Find where the given text appears and provide that cell's center as (x, y) coordinate. 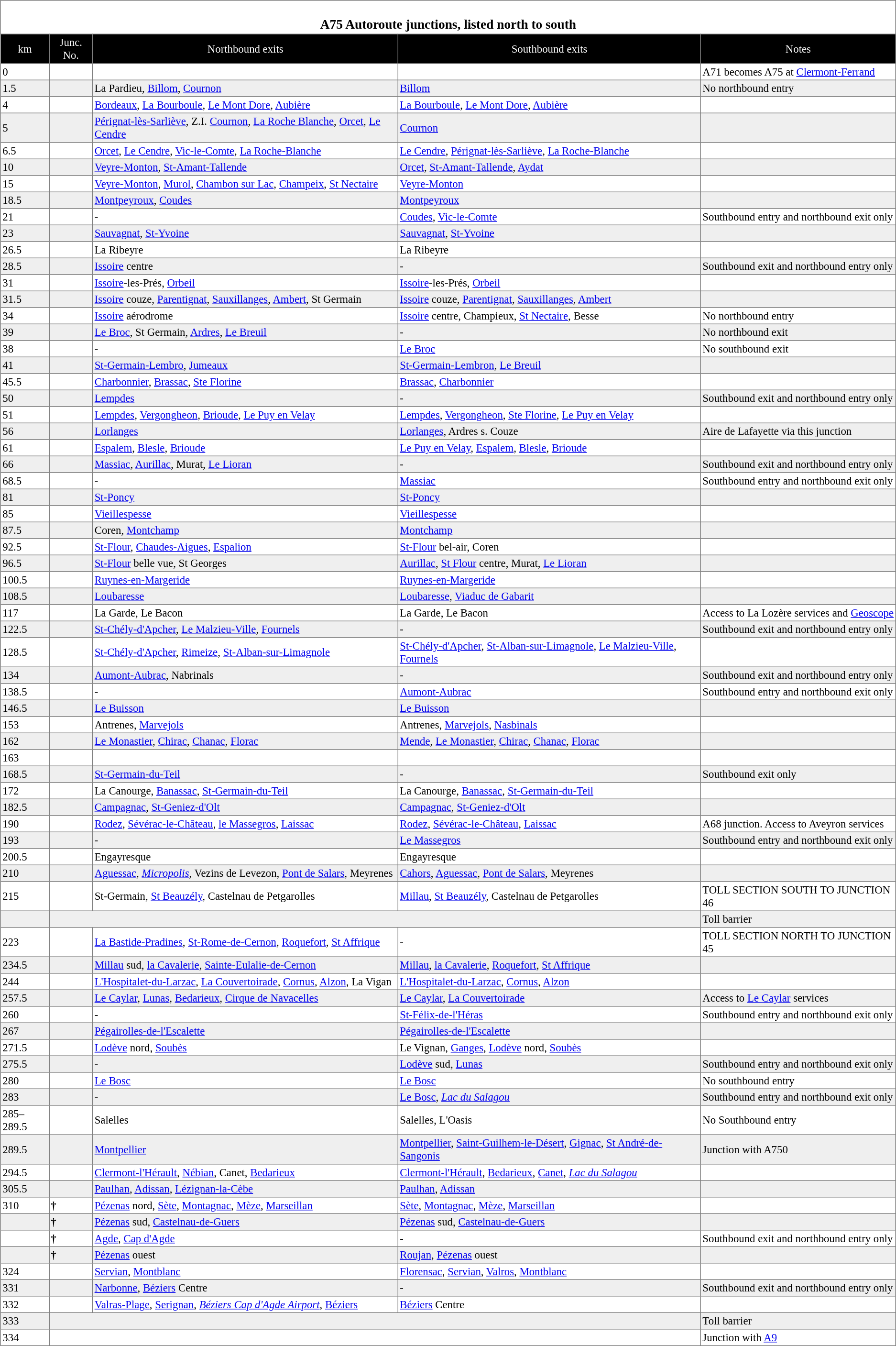
190 (25, 824)
168.5 (25, 774)
Pérignat-lès-Sarliève, Z.I. Cournon, La Roche Blanche, Orcet, Le Cendre (246, 128)
215 (25, 896)
Narbonne, Béziers Centre (246, 1288)
294.5 (25, 1172)
Charbonnier, Brassac, Ste Florine (246, 382)
193 (25, 840)
TOLL SECTION SOUTH TO JUNCTION 46 (798, 896)
Southbound exits (550, 49)
L'Hospitalet-du-Larzac, Cornus, Alzon (550, 982)
Antrenes, Marvejols (246, 725)
No southbound entry (798, 1081)
96.5 (25, 563)
Clermont-l'Hérault, Nébian, Canet, Bedarieux (246, 1172)
Lorlanges (246, 431)
21 (25, 217)
Montpellier (246, 1149)
Mende, Le Monastier, Chirac, Chanac, Florac (550, 741)
Le Broc (550, 349)
117 (25, 613)
162 (25, 741)
6.5 (25, 151)
100.5 (25, 580)
66 (25, 464)
Agde, Cap d'Agde (246, 1238)
Le Puy en Velay, Espalem, Blesle, Brioude (550, 448)
45.5 (25, 382)
Le Broc, St Germain, Ardres, Le Breuil (246, 332)
Veyre-Monton (550, 184)
Lempdes (246, 398)
0 (25, 72)
Northbound exits (246, 49)
Rodez, Sévérac-le-Château, Laissac (550, 824)
Aumont-Aubrac (550, 692)
Junction with A750 (798, 1149)
163 (25, 758)
St-Germain-du-Teil (246, 774)
51 (25, 415)
Antrenes, Marvejols, Nasbinals (550, 725)
Brassac, Charbonnier (550, 382)
56 (25, 431)
Cournon (550, 128)
Veyre-Monton, St-Amant-Tallende (246, 167)
Massiac, Aurillac, Murat, Le Lioran (246, 464)
122.5 (25, 629)
Aire de Lafayette via this junction (798, 431)
Le Massegros (550, 840)
34 (25, 316)
23 (25, 233)
128.5 (25, 652)
200.5 (25, 857)
St-Germain, St Beauzély, Castelnau de Petgarolles (246, 896)
257.5 (25, 998)
Southbound exit only (798, 774)
Millau, St Beauzély, Castelnau de Petgarolles (550, 896)
A68 junction. Access to Aveyron services (798, 824)
Lodève sud, Lunas (550, 1064)
Junction with A9 (798, 1337)
Orcet, Le Cendre, Vic-le-Comte, La Roche-Blanche (246, 151)
138.5 (25, 692)
Notes (798, 49)
Le Bosc, Lac du Salagou (550, 1097)
St-Flour bel-air, Coren (550, 547)
Valras-Plage, Serignan, Béziers Cap d'Agde Airport, Béziers (246, 1304)
Florensac, Servian, Valros, Montblanc (550, 1271)
No Southbound entry (798, 1120)
Clermont-l'Hérault, Bedarieux, Canet, Lac du Salagou (550, 1172)
210 (25, 873)
La Pardieu, Billom, Cournon (246, 88)
Issoire couze, Parentignat, Sauxillanges, Ambert, St Germain (246, 299)
Béziers Centre (550, 1304)
172 (25, 791)
Le Cendre, Pérignat-lès-Sarliève, La Roche-Blanche (550, 151)
223 (25, 942)
St-Chély-d'Apcher, Le Malzieu-Ville, Fournels (246, 629)
Aumont-Aubrac, Nabrinals (246, 675)
Junc. No. (71, 49)
No southbound exit (798, 349)
4 (25, 105)
Pézenas ouest (246, 1255)
285–289.5 (25, 1120)
260 (25, 1015)
St-Flour belle vue, St Georges (246, 563)
km (25, 49)
Issoire couze, Parentignat, Sauxillanges, Ambert (550, 299)
Orcet, St-Amant-Tallende, Aydat (550, 167)
333 (25, 1321)
50 (25, 398)
Rodez, Sévérac-le-Château, le Massegros, Laissac (246, 824)
Access to La Lozère services and Geoscope (798, 613)
289.5 (25, 1149)
Coren, Montchamp (246, 530)
St-Chély-d'Apcher, Rimeize, St-Alban-sur-Limagnole (246, 652)
St-Germain-Lembron, Le Breuil (550, 365)
Montpeyroux (550, 200)
Access to Le Caylar services (798, 998)
Lempdes, Vergongheon, Brioude, Le Puy en Velay (246, 415)
332 (25, 1304)
Veyre-Monton, Murol, Chambon sur Lac, Champeix, St Nectaire (246, 184)
St-Flour, Chaudes-Aigues, Espalion (246, 547)
Lodève nord, Soubès (246, 1048)
31 (25, 283)
324 (25, 1271)
267 (25, 1031)
Loubaresse (246, 596)
81 (25, 497)
68.5 (25, 481)
Loubaresse, Viaduc de Gabarit (550, 596)
10 (25, 167)
280 (25, 1081)
310 (25, 1205)
Le Caylar, La Couvertoirade (550, 998)
Le Vignan, Ganges, Lodève nord, Soubès (550, 1048)
Salelles (246, 1120)
Issoire aérodrome (246, 316)
A75 Autoroute junctions, listed north to south (448, 17)
244 (25, 982)
Montchamp (550, 530)
Montpellier, Saint-Guilhem-le-Désert, Gignac, St André-de-Sangonis (550, 1149)
L'Hospitalet-du-Larzac, La Couvertoirade, Cornus, Alzon, La Vigan (246, 982)
271.5 (25, 1048)
No northbound exit (798, 332)
146.5 (25, 708)
31.5 (25, 299)
Aurillac, St Flour centre, Murat, Le Lioran (550, 563)
Issoire centre (246, 266)
Lorlanges, Ardres s. Couze (550, 431)
331 (25, 1288)
La Bastide-Pradines, St-Rome-de-Cernon, Roquefort, St Affrique (246, 942)
A71 becomes A75 at Clermont-Ferrand (798, 72)
1.5 (25, 88)
Bordeaux, La Bourboule, Le Mont Dore, Aubière (246, 105)
St-Chély-d'Apcher, St-Alban-sur-Limagnole, Le Malzieu-Ville, Fournels (550, 652)
Massiac (550, 481)
41 (25, 365)
Paulhan, Adissan, Lézignan-la-Cèbe (246, 1189)
85 (25, 514)
15 (25, 184)
Pézenas nord, Sète, Montagnac, Mèze, Marseillan (246, 1205)
134 (25, 675)
Issoire centre, Champieux, St Nectaire, Besse (550, 316)
Millau sud, la Cavalerie, Sainte-Eulalie-de-Cernon (246, 965)
153 (25, 725)
92.5 (25, 547)
39 (25, 332)
Servian, Montblanc (246, 1271)
Coudes, Vic-le-Comte (550, 217)
Espalem, Blesle, Brioude (246, 448)
Le Caylar, Lunas, Bedarieux, Cirque de Navacelles (246, 998)
Roujan, Pézenas ouest (550, 1255)
La Bourboule, Le Mont Dore, Aubière (550, 105)
Lempdes, Vergongheon, Ste Florine, Le Puy en Velay (550, 415)
Paulhan, Adissan (550, 1189)
305.5 (25, 1189)
275.5 (25, 1064)
Billom (550, 88)
18.5 (25, 200)
Millau, la Cavalerie, Roquefort, St Affrique (550, 965)
Montpeyroux, Coudes (246, 200)
182.5 (25, 807)
26.5 (25, 250)
283 (25, 1097)
28.5 (25, 266)
Cahors, Aguessac, Pont de Salars, Meyrenes (550, 873)
Aguessac, Micropolis, Vezins de Levezon, Pont de Salars, Meyrenes (246, 873)
Le Monastier, Chirac, Chanac, Florac (246, 741)
61 (25, 448)
Sète, Montagnac, Mèze, Marseillan (550, 1205)
5 (25, 128)
334 (25, 1337)
TOLL SECTION NORTH TO JUNCTION 45 (798, 942)
38 (25, 349)
Salelles, L'Oasis (550, 1120)
108.5 (25, 596)
87.5 (25, 530)
St-Félix-de-l'Héras (550, 1015)
St-Germain-Lembro, Jumeaux (246, 365)
234.5 (25, 965)
